Return the [X, Y] coordinate for the center point of the cell that contains the specified text.  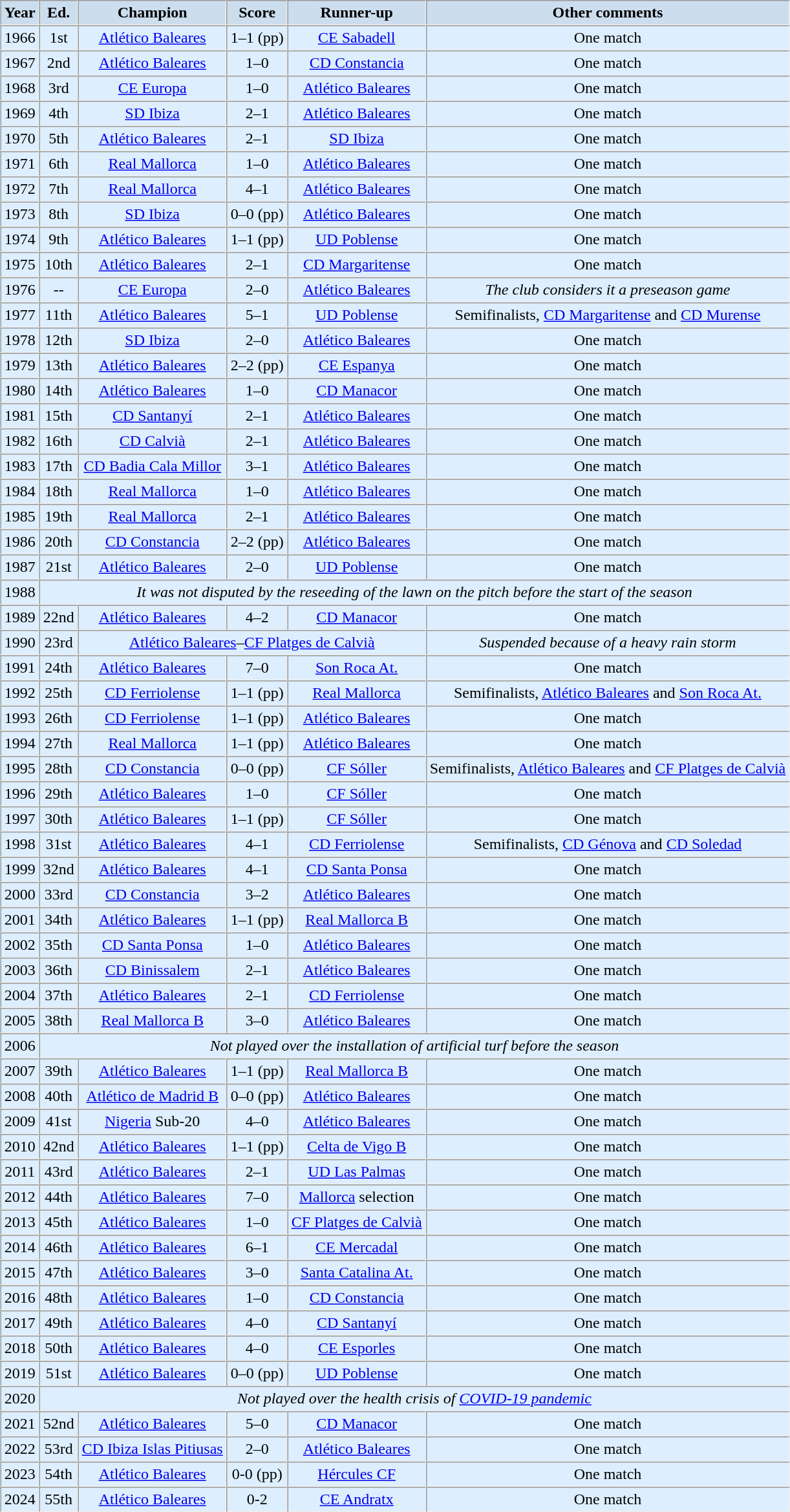
0-2 [257, 1499]
Santa Catalina At. [357, 1273]
1976 [20, 289]
Hércules CF [357, 1475]
2018 [20, 1348]
Mallorca selection [357, 1197]
17th [59, 467]
42nd [59, 1146]
21st [59, 567]
CD Ibiza Islas Pitiusas [153, 1449]
Atlético Baleares–CF Platges de Calvià [252, 642]
2019 [20, 1374]
2021 [20, 1424]
2011 [20, 1172]
1987 [20, 567]
2006 [20, 1045]
41st [59, 1122]
CE Esporles [357, 1348]
49th [59, 1323]
Son Roca At. [357, 668]
28th [59, 769]
51st [59, 1374]
CE Sabadell [357, 37]
1990 [20, 642]
2022 [20, 1449]
1996 [20, 793]
54th [59, 1475]
29th [59, 793]
3–1 [257, 467]
5th [59, 138]
48th [59, 1297]
32nd [59, 870]
UD Las Palmas [357, 1172]
CD Binissalem [153, 971]
1999 [20, 870]
4th [59, 114]
1973 [20, 215]
9th [59, 239]
1983 [20, 467]
2008 [20, 1096]
1971 [20, 164]
1967 [20, 63]
7th [59, 189]
Not played over the installation of artificial turf before the season [415, 1045]
0-0 (pp) [257, 1475]
CE Mercadal [357, 1247]
52nd [59, 1424]
44th [59, 1197]
1975 [20, 265]
24th [59, 668]
20th [59, 541]
16th [59, 441]
1979 [20, 366]
2012 [20, 1197]
2017 [20, 1323]
1970 [20, 138]
Not played over the health crisis of COVID-19 pandemic [415, 1398]
1984 [20, 491]
3rd [59, 88]
12th [59, 340]
1997 [20, 819]
2023 [20, 1475]
1977 [20, 315]
1980 [20, 390]
1st [59, 37]
1995 [20, 769]
Year [20, 13]
Semifinalists, Atlético Baleares and CF Platges de Calvià [608, 769]
6–1 [257, 1247]
1982 [20, 441]
CE Espanya [357, 366]
55th [59, 1499]
Celta de Vigo B [357, 1146]
2005 [20, 1021]
Semifinalists, CD Margaritense and CD Murense [608, 315]
50th [59, 1348]
8th [59, 215]
1981 [20, 416]
Champion [153, 13]
-- [59, 289]
2003 [20, 971]
1992 [20, 693]
1966 [20, 37]
6th [59, 164]
26th [59, 719]
CD Calvià [153, 441]
36th [59, 971]
Score [257, 13]
2016 [20, 1297]
1978 [20, 340]
46th [59, 1247]
2010 [20, 1146]
1988 [20, 592]
It was not disputed by the reseeding of the lawn on the pitch before the start of the season [415, 592]
2nd [59, 63]
2004 [20, 995]
23rd [59, 642]
2014 [20, 1247]
3–2 [257, 894]
37th [59, 995]
Suspended because of a heavy rain storm [608, 642]
1968 [20, 88]
1989 [20, 618]
Ed. [59, 13]
1986 [20, 541]
5–1 [257, 315]
45th [59, 1223]
34th [59, 920]
1969 [20, 114]
Runner-up [357, 13]
CE Andratx [357, 1499]
2001 [20, 920]
2009 [20, 1122]
2002 [20, 945]
CD Margaritense [357, 265]
1993 [20, 719]
Semifinalists, CD Génova and CD Soledad [608, 844]
1974 [20, 239]
33rd [59, 894]
35th [59, 945]
15th [59, 416]
Semifinalists, Atlético Baleares and Son Roca At. [608, 693]
22nd [59, 618]
1985 [20, 517]
2024 [20, 1499]
47th [59, 1273]
39th [59, 1071]
2020 [20, 1398]
53rd [59, 1449]
The club considers it a preseason game [608, 289]
25th [59, 693]
1994 [20, 743]
Other comments [608, 13]
27th [59, 743]
2007 [20, 1071]
Atlético de Madrid B [153, 1096]
2013 [20, 1223]
31st [59, 844]
CD Badia Cala Millor [153, 467]
4–2 [257, 618]
1972 [20, 189]
14th [59, 390]
2000 [20, 894]
1991 [20, 668]
13th [59, 366]
11th [59, 315]
38th [59, 1021]
Nigeria Sub-20 [153, 1122]
18th [59, 491]
2015 [20, 1273]
5–0 [257, 1424]
40th [59, 1096]
30th [59, 819]
1998 [20, 844]
43rd [59, 1172]
10th [59, 265]
CF Platges de Calvià [357, 1223]
19th [59, 517]
